Return [X, Y] of the center of cell containing provided text 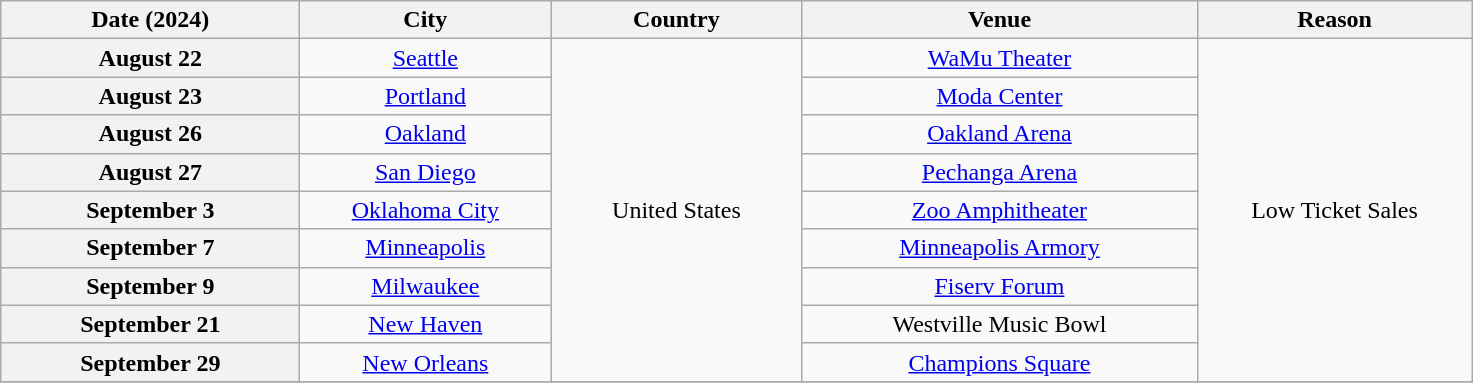
Date (2024) [150, 20]
Minneapolis Armory [1000, 248]
Pechanga Arena [1000, 172]
Champions Square [1000, 362]
Seattle [426, 58]
Venue [1000, 20]
United States [676, 210]
Low Ticket Sales [1334, 210]
WaMu Theater [1000, 58]
Reason [1334, 20]
Milwaukee [426, 286]
Oklahoma City [426, 210]
September 21 [150, 324]
Oakland Arena [1000, 134]
August 27 [150, 172]
August 22 [150, 58]
Portland [426, 96]
New Haven [426, 324]
San Diego [426, 172]
September 9 [150, 286]
Westville Music Bowl [1000, 324]
Minneapolis [426, 248]
August 26 [150, 134]
New Orleans [426, 362]
September 7 [150, 248]
Moda Center [1000, 96]
City [426, 20]
September 29 [150, 362]
August 23 [150, 96]
Oakland [426, 134]
Fiserv Forum [1000, 286]
Zoo Amphitheater [1000, 210]
September 3 [150, 210]
Country [676, 20]
